Search for the cell housing the specified text and yield its [x, y] center coordinate. 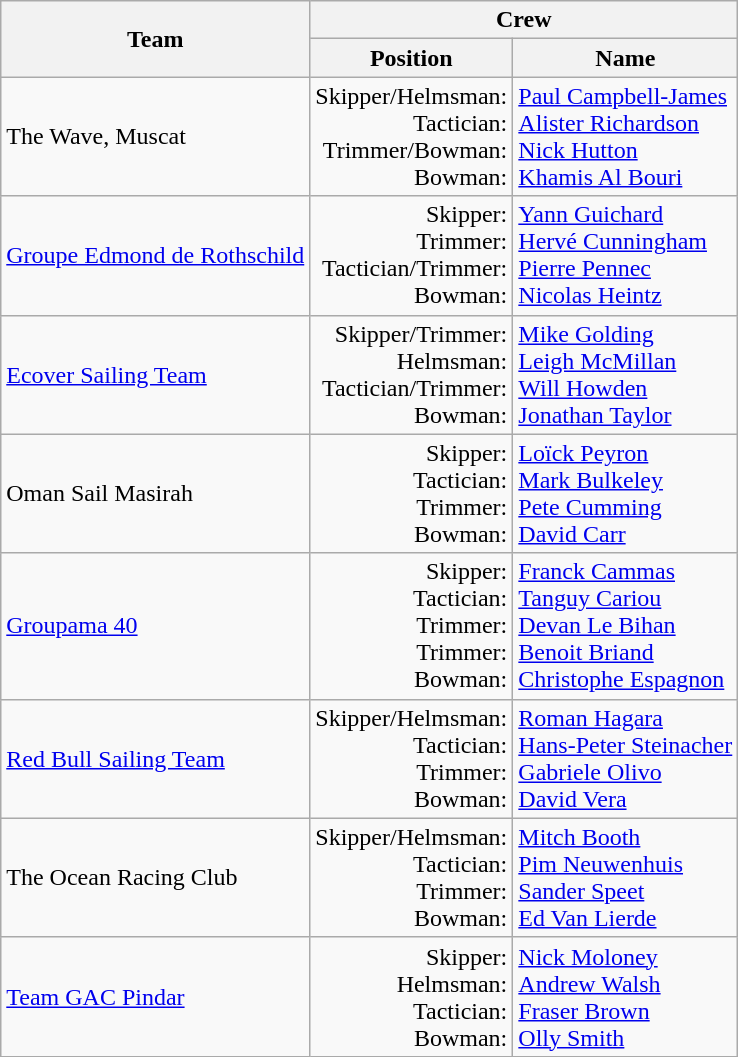
Skipper:Helmsman:Tactician:Bowman: [412, 996]
Ecover Sailing Team [156, 374]
Position [412, 58]
Crew [524, 20]
Mitch Booth Pim Neuwenhuis Sander Speet Ed Van Lierde [626, 878]
Name [626, 58]
Skipper/Trimmer:Helmsman:Tactician/Trimmer:Bowman: [412, 374]
Skipper:Tactician:Trimmer:Trimmer:Bowman: [412, 626]
Paul Campbell-James Alister Richardson Nick Hutton Khamis Al Bouri [626, 136]
The Ocean Racing Club [156, 878]
Oman Sail Masirah [156, 494]
Skipper/Helmsman:Tactician:Trimmer/Bowman:Bowman: [412, 136]
Skipper:Tactician:Trimmer:Bowman: [412, 494]
The Wave, Muscat [156, 136]
Groupe Edmond de Rothschild [156, 256]
Nick Moloney Andrew Walsh Fraser Brown Olly Smith [626, 996]
Groupama 40 [156, 626]
Franck Cammas Tanguy Cariou Devan Le Bihan Benoit Briand Christophe Espagnon [626, 626]
Red Bull Sailing Team [156, 758]
Skipper:Trimmer:Tactician/Trimmer:Bowman: [412, 256]
Mike Golding Leigh McMillan Will Howden Jonathan Taylor [626, 374]
Yann Guichard Hervé Cunningham Pierre Pennec Nicolas Heintz [626, 256]
Team [156, 39]
Roman Hagara Hans-Peter Steinacher Gabriele Olivo David Vera [626, 758]
Loïck Peyron Mark Bulkeley Pete Cumming David Carr [626, 494]
Team GAC Pindar [156, 996]
